Capture the cell that displays the provided text and extract its (X, Y) central coordinate. 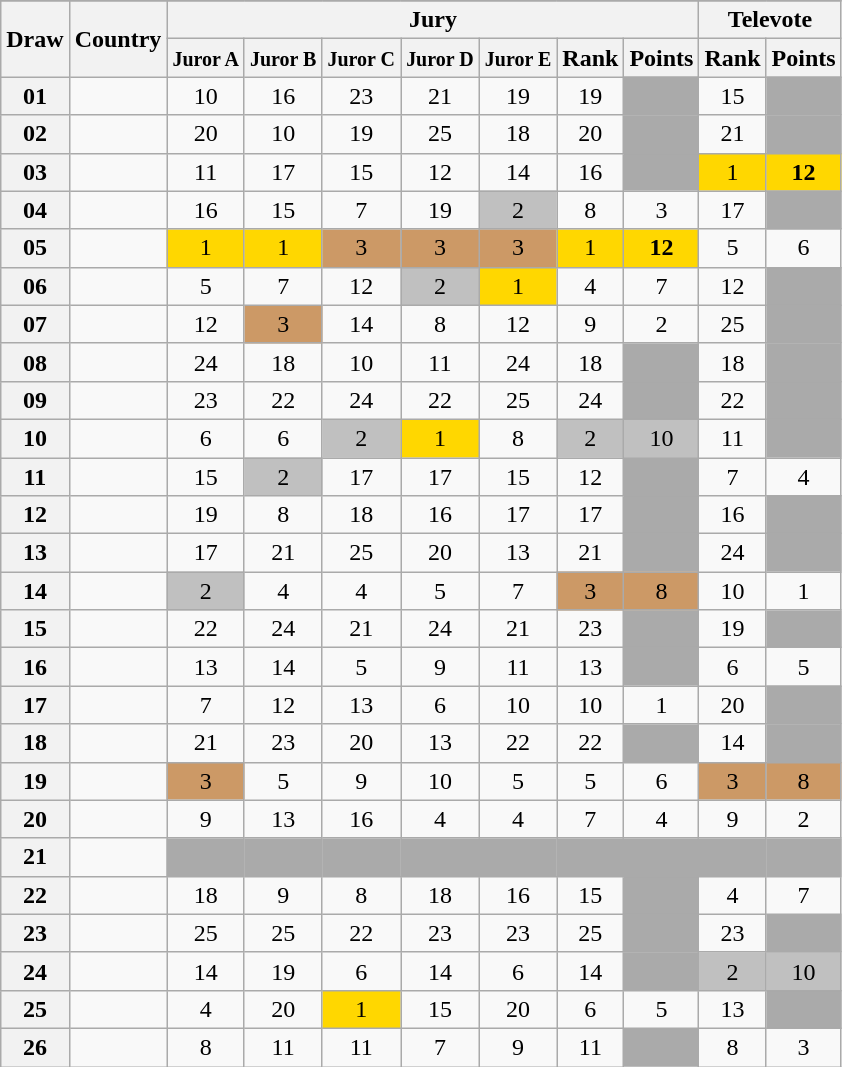
Country (118, 39)
Juror D (440, 58)
Juror A (206, 58)
08 (35, 362)
Jury (433, 20)
07 (35, 324)
09 (35, 400)
26 (35, 1047)
05 (35, 248)
06 (35, 286)
Juror C (362, 58)
Juror E (518, 58)
Juror B (283, 58)
01 (35, 96)
Televote (770, 20)
02 (35, 134)
Draw (35, 39)
04 (35, 210)
03 (35, 172)
